Return the (X, Y) coordinate for the center point of the cell that contains the specified text.  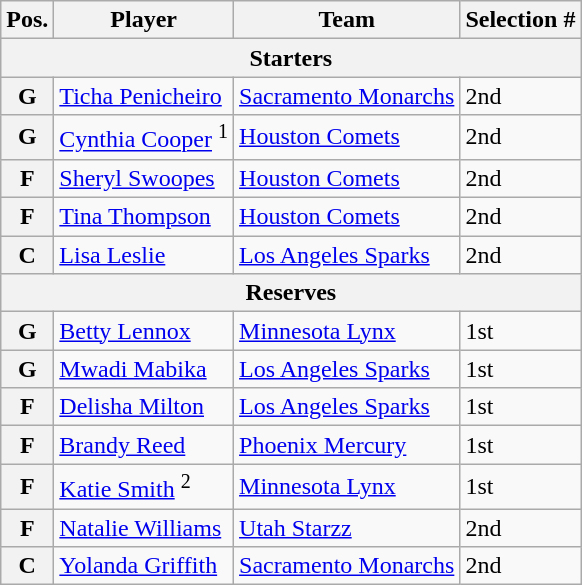
Katie Smith 2 (144, 486)
Utah Starzz (347, 528)
Lisa Leslie (144, 255)
Tina Thompson (144, 217)
Starters (291, 58)
Sheryl Swoopes (144, 178)
Team (347, 20)
Natalie Williams (144, 528)
Ticha Penicheiro (144, 96)
Phoenix Mercury (347, 445)
Reserves (291, 293)
Player (144, 20)
Betty Lennox (144, 331)
Brandy Reed (144, 445)
Yolanda Griffith (144, 566)
Mwadi Mabika (144, 369)
Selection # (520, 20)
Pos. (28, 20)
Cynthia Cooper 1 (144, 138)
Delisha Milton (144, 407)
